Return [x, y] of the center of cell containing provided text 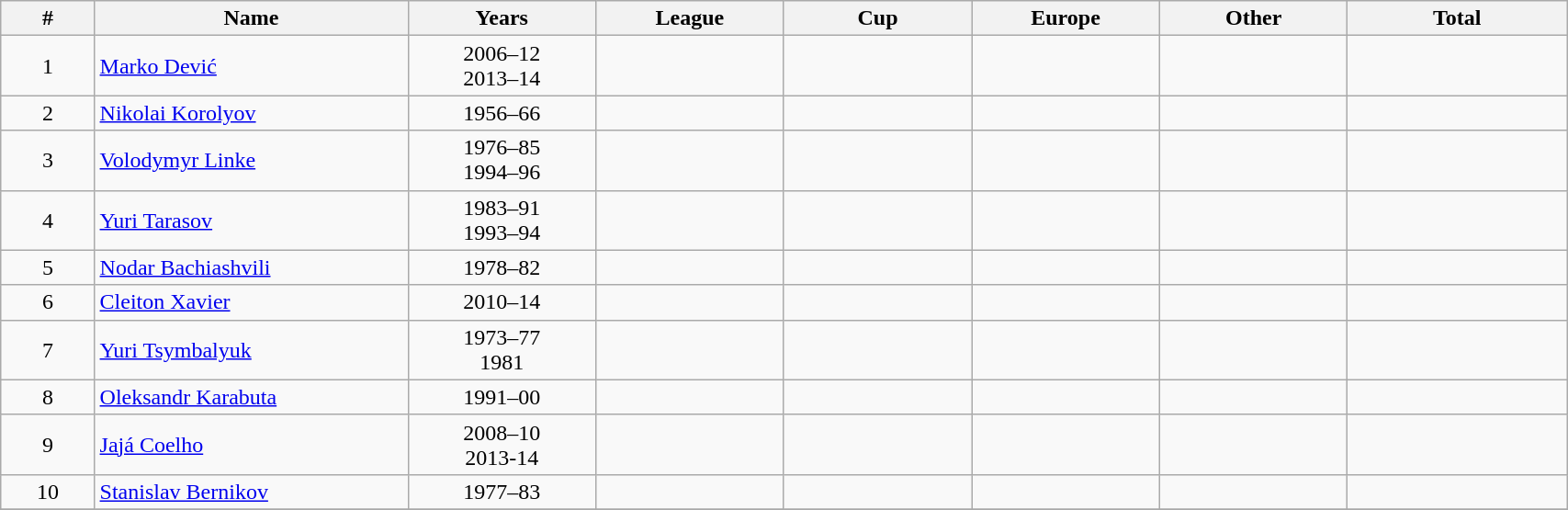
8 [48, 397]
Nikolai Korolyov [252, 113]
1973–771981 [502, 349]
1956–66 [502, 113]
7 [48, 349]
1983–911993–94 [502, 221]
6 [48, 302]
1978–82 [502, 267]
Yuri Tarasov [252, 221]
1 [48, 66]
Nodar Bachiashvili [252, 267]
# [48, 18]
5 [48, 267]
9 [48, 445]
Jajá Coelho [252, 445]
Volodymyr Linke [252, 160]
1977–83 [502, 492]
Oleksandr Karabuta [252, 397]
2010–14 [502, 302]
Name [252, 18]
2 [48, 113]
Total [1457, 18]
Years [502, 18]
Europe [1066, 18]
4 [48, 221]
Cup [878, 18]
Yuri Tsymbalyuk [252, 349]
Cleiton Xavier [252, 302]
1991–00 [502, 397]
2006–122013–14 [502, 66]
10 [48, 492]
Other [1253, 18]
Marko Dević [252, 66]
Stanislav Bernikov [252, 492]
League [691, 18]
1976–851994–96 [502, 160]
2008–102013-14 [502, 445]
3 [48, 160]
